Capture the cell that displays the provided text and extract its (X, Y) central coordinate. 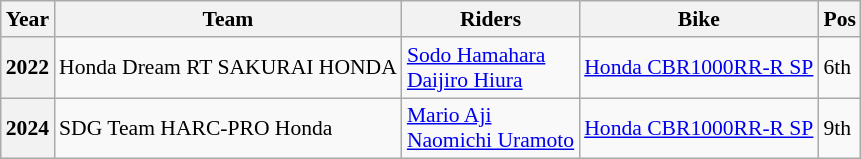
Sodo Hamahara Daijiro Hiura (490, 68)
Riders (490, 19)
Bike (698, 19)
Pos (840, 19)
6th (840, 68)
2024 (28, 128)
Honda Dream RT SAKURAI HONDA (228, 68)
Year (28, 19)
Team (228, 19)
9th (840, 128)
Mario Aji Naomichi Uramoto (490, 128)
2022 (28, 68)
SDG Team HARC-PRO Honda (228, 128)
